For the text-containing cell, return its midpoint in [X, Y] coordinate format. 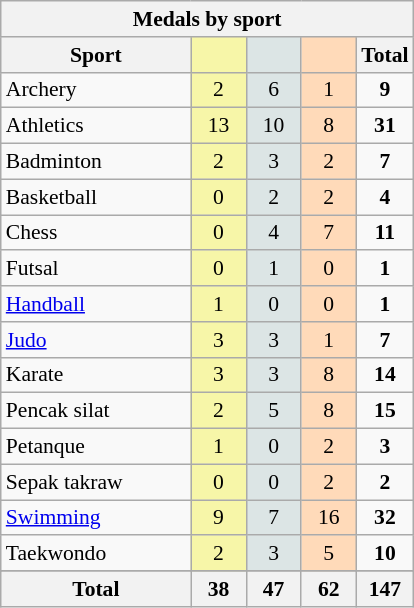
13 [218, 126]
Karate [96, 375]
Medals by sport [208, 19]
Basketball [96, 197]
11 [384, 233]
Athletics [96, 126]
14 [384, 375]
15 [384, 411]
6 [274, 90]
16 [328, 518]
Badminton [96, 162]
32 [384, 518]
Sport [96, 55]
31 [384, 126]
Sepak takraw [96, 482]
Handball [96, 304]
Judo [96, 340]
Chess [96, 233]
Futsal [96, 269]
62 [328, 589]
Archery [96, 90]
Swimming [96, 518]
Taekwondo [96, 554]
38 [218, 589]
Pencak silat [96, 411]
Petanque [96, 447]
47 [274, 589]
147 [384, 589]
